Pinpoint the cell where the given text exists, returning its [x, y] midpoint coordinate. 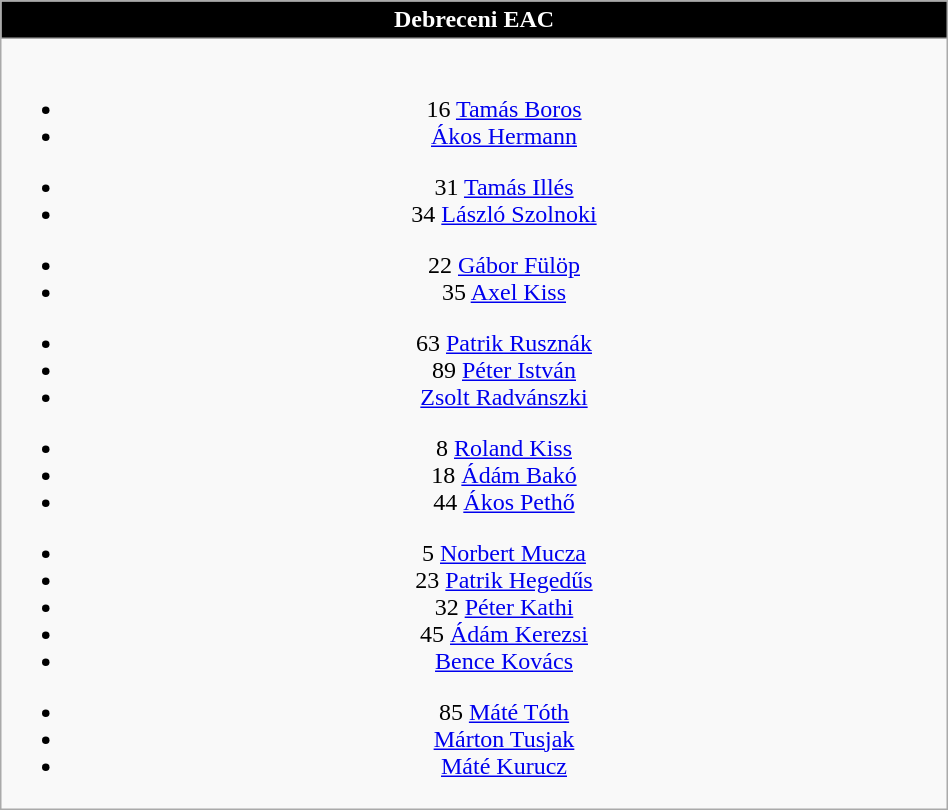
Debreceni EAC [474, 20]
